Pinpoint the cell where the given text exists, returning its [X, Y] midpoint coordinate. 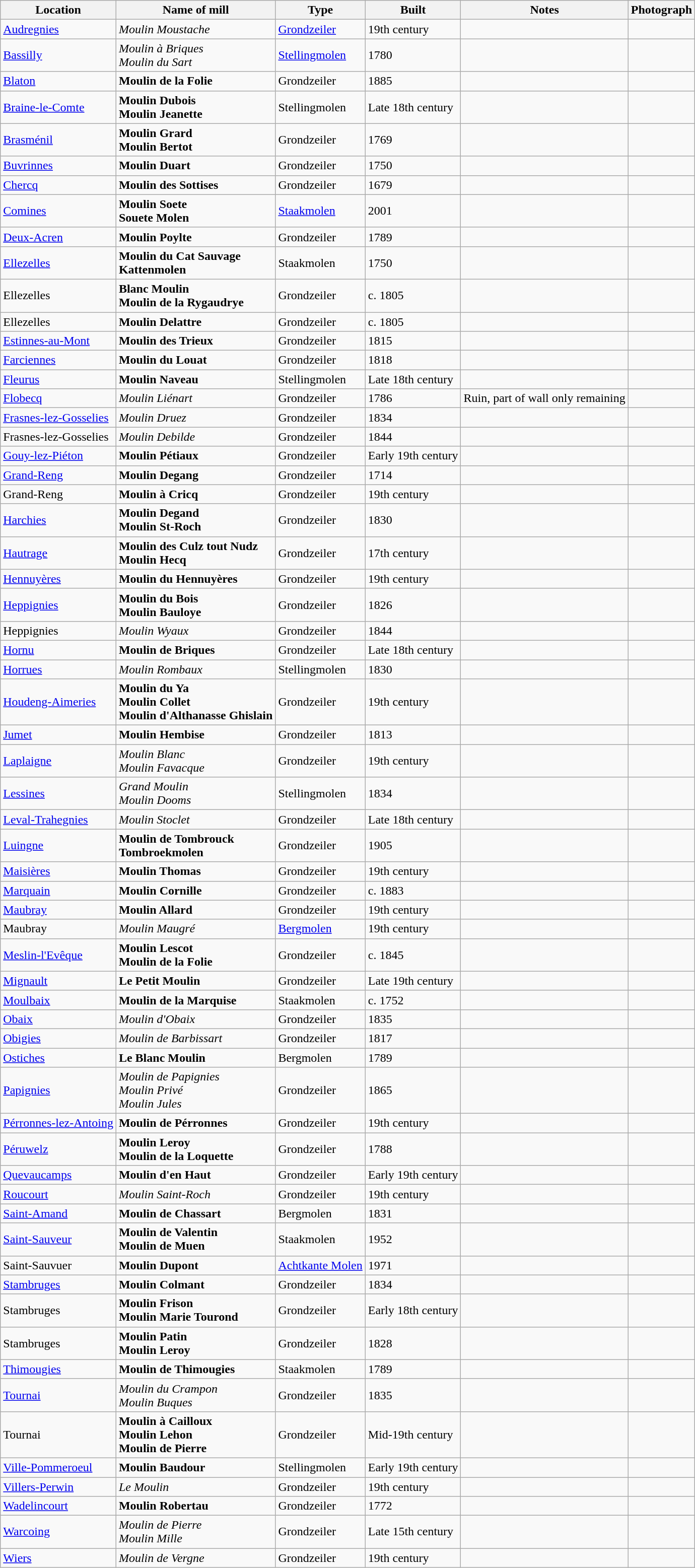
Buvrinnes [58, 166]
Achtkante Molen [320, 1265]
Comines [58, 211]
Moulin Colmant [195, 1284]
Photograph [661, 10]
Moulin Cornille [195, 891]
Warcoing [58, 1532]
Obigies [58, 1038]
Moulin Degang [195, 475]
Blaton [58, 81]
Saint-Amand [58, 1213]
Moulin d'en Haut [195, 1175]
Wiers [58, 1558]
Moulin Baudour [195, 1467]
Early 18th century [413, 1311]
Audregnies [58, 29]
1818 [413, 360]
Moulin des Trieux [195, 341]
Horrues [58, 669]
Gouy-lez-Piéton [58, 456]
Moulin du Cat SauvageKattenmolen [195, 263]
Moulin Robertau [195, 1506]
Moulin DuboisMoulin Jeanette [195, 107]
Moulin Maugré [195, 929]
Chercq [58, 185]
1815 [413, 341]
Harchies [58, 520]
Moulin Saint-Roch [195, 1194]
Late 15th century [413, 1532]
Moulin de la Marquise [195, 1000]
Lessines [58, 794]
Jumet [58, 735]
Pérronnes-lez-Antoing [58, 1123]
Moulin de ValentinMoulin de Muen [195, 1239]
Moulin à Cricq [195, 494]
Moulin à BriquesMoulin du Sart [195, 55]
Moulin de Barbissart [195, 1038]
Deux-Acren [58, 237]
Notes [544, 10]
2001 [413, 211]
Moulin PatinMoulin Leroy [195, 1343]
Ville-Pommeroeul [58, 1467]
Fleurus [58, 379]
Moulin Pétiaux [195, 456]
Moulin SoeteSouete Molen [195, 211]
Moulin des Sottises [195, 185]
Leval-Trahegnies [58, 820]
1817 [413, 1038]
1788 [413, 1149]
Péruwelz [58, 1149]
Moulin LescotMoulin de la Folie [195, 955]
Obaix [58, 1019]
Farciennes [58, 360]
Laplaigne [58, 761]
Moulin de Briques [195, 650]
17th century [413, 553]
Moulin du CramponMoulin Buques [195, 1395]
1952 [413, 1239]
Moulin Allard [195, 910]
Moulin Delattre [195, 322]
Saint-Sauvuer [58, 1265]
Marquain [58, 891]
1826 [413, 604]
Moulin du BoisMoulin Bauloye [195, 604]
Location [58, 10]
Moulin Druez [195, 418]
Moulin Debilde [195, 437]
Braine-le-Comte [58, 107]
1679 [413, 185]
Moulin du YaMoulin ColletMoulin d'Althanasse Ghislain [195, 702]
Le Moulin [195, 1486]
Luingne [58, 845]
Brasménil [58, 140]
1905 [413, 845]
1831 [413, 1213]
Moulin Duart [195, 166]
Moulin Poylte [195, 237]
c. 1752 [413, 1000]
Moulin Dupont [195, 1265]
Late 19th century [413, 981]
Moulin GrardMoulin Bertot [195, 140]
Hornu [58, 650]
Mignault [58, 981]
Thimougies [58, 1369]
Ruin, part of wall only remaining [544, 398]
Ostiches [58, 1057]
Le Blanc Moulin [195, 1057]
Hennuyères [58, 579]
Wadelincourt [58, 1506]
c. 1845 [413, 955]
1885 [413, 81]
Moulin de PierreMoulin Mille [195, 1532]
Type [320, 10]
Saint-Sauveur [58, 1239]
Name of mill [195, 10]
Moulin Moustache [195, 29]
Moulin de Chassart [195, 1213]
Moulin de Thimougies [195, 1369]
Maisières [58, 871]
1780 [413, 55]
Moulin Naveau [195, 379]
Hautrage [58, 553]
Blanc MoulinMoulin de la Rygaudrye [195, 295]
1786 [413, 398]
1772 [413, 1506]
Moulbaix [58, 1000]
Moulin du Hennuyères [195, 579]
Quevaucamps [58, 1175]
Moulin Liénart [195, 398]
Moulin LeroyMoulin de la Loquette [195, 1149]
Estinnes-au-Mont [58, 341]
Built [413, 10]
Moulin de Pérronnes [195, 1123]
1769 [413, 140]
Grand MoulinMoulin Dooms [195, 794]
Moulin Thomas [195, 871]
Villers-Perwin [58, 1486]
Moulin DegandMoulin St-Roch [195, 520]
Moulin FrisonMoulin Marie Tourond [195, 1311]
Houdeng-Aimeries [58, 702]
Moulin Hembise [195, 735]
Moulin de PapigniesMoulin PrivéMoulin Jules [195, 1090]
Meslin-l'Evêque [58, 955]
1813 [413, 735]
Moulin de la Folie [195, 81]
Mid-19th century [413, 1435]
Moulin BlancMoulin Favacque [195, 761]
Bassilly [58, 55]
Moulin à CaillouxMoulin LehonMoulin de Pierre [195, 1435]
Moulin du Louat [195, 360]
1971 [413, 1265]
1828 [413, 1343]
Moulin d'Obaix [195, 1019]
1865 [413, 1090]
Moulin Wyaux [195, 631]
Moulin de TombrouckTombroekmolen [195, 845]
Moulin Rombaux [195, 669]
1714 [413, 475]
Flobecq [58, 398]
Papignies [58, 1090]
Moulin Stoclet [195, 820]
Moulin des Culz tout NudzMoulin Hecq [195, 553]
Le Petit Moulin [195, 981]
Roucourt [58, 1194]
c. 1883 [413, 891]
Moulin de Vergne [195, 1558]
